For the text-containing cell, return its midpoint in (X, Y) coordinate format. 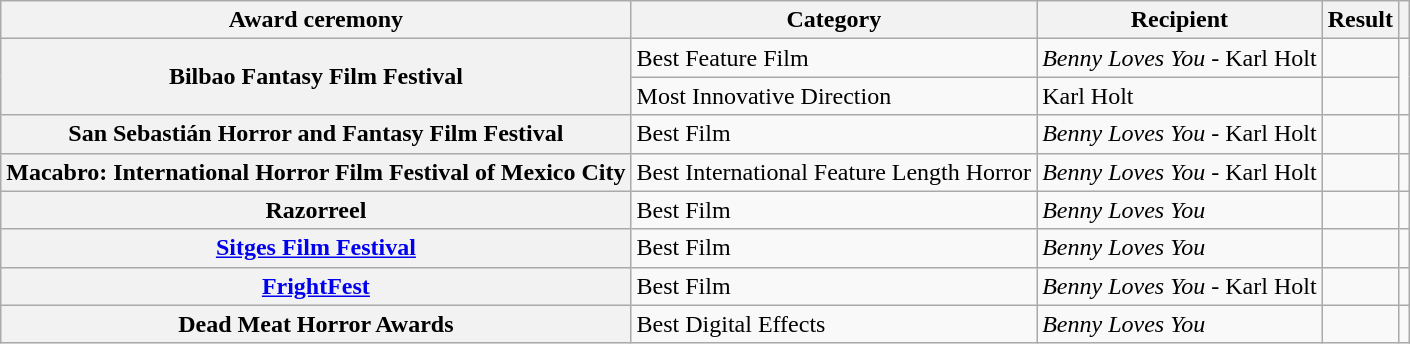
Bilbao Fantasy Film Festival (316, 77)
Most Innovative Direction (834, 96)
Best International Feature Length Horror (834, 172)
Dead Meat Horror Awards (316, 324)
FrightFest (316, 286)
Razorreel (316, 210)
Sitges Film Festival (316, 248)
Recipient (1180, 20)
Award ceremony (316, 20)
Category (834, 20)
Best Feature Film (834, 58)
Result (1360, 20)
Macabro: International Horror Film Festival of Mexico City (316, 172)
San Sebastián Horror and Fantasy Film Festival (316, 134)
Karl Holt (1180, 96)
Best Digital Effects (834, 324)
